Determine the (X, Y) coordinate at the center of the cell enclosing the given text.  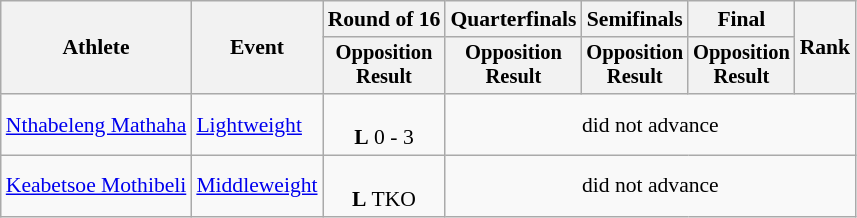
Middleweight (256, 186)
Athlete (96, 48)
Nthabeleng Mathaha (96, 124)
Final (742, 19)
Rank (826, 48)
Round of 16 (384, 19)
Keabetsoe Mothibeli (96, 186)
L 0 - 3 (384, 124)
Semifinals (634, 19)
Lightweight (256, 124)
Quarterfinals (513, 19)
Event (256, 48)
L TKO (384, 186)
